Return the (x, y) coordinate for the center point of the cell that contains the specified text.  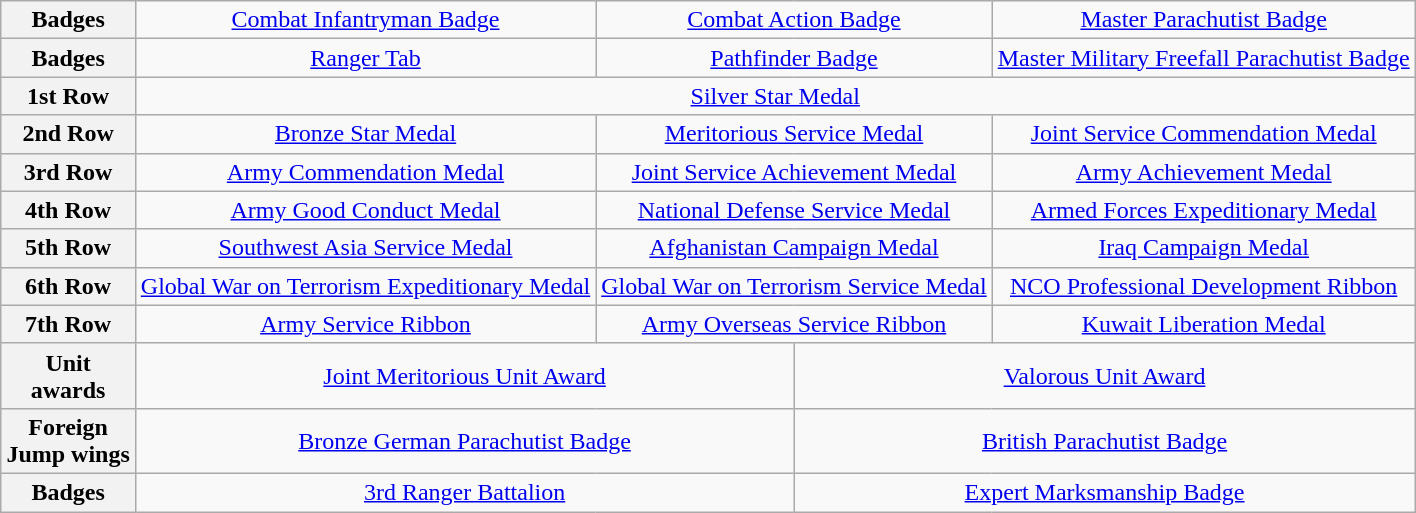
Joint Meritorious Unit Award (464, 376)
Joint Service Achievement Medal (794, 172)
British Parachutist Badge (1104, 440)
Meritorious Service Medal (794, 134)
Armed Forces Expeditionary Medal (1204, 210)
Expert Marksmanship Badge (1104, 492)
Global War on Terrorism Service Medal (794, 286)
Army Commendation Medal (365, 172)
Master Military Freefall Parachutist Badge (1204, 58)
7th Row (68, 324)
Valorous Unit Award (1104, 376)
4th Row (68, 210)
3rd Ranger Battalion (464, 492)
Southwest Asia Service Medal (365, 248)
6th Row (68, 286)
Combat Infantryman Badge (365, 20)
Kuwait Liberation Medal (1204, 324)
Ranger Tab (365, 58)
Iraq Campaign Medal (1204, 248)
Silver Star Medal (775, 96)
Unitawards (68, 376)
National Defense Service Medal (794, 210)
Joint Service Commendation Medal (1204, 134)
Combat Action Badge (794, 20)
5th Row (68, 248)
Master Parachutist Badge (1204, 20)
Army Achievement Medal (1204, 172)
Army Good Conduct Medal (365, 210)
1st Row (68, 96)
Bronze Star Medal (365, 134)
NCO Professional Development Ribbon (1204, 286)
Pathfinder Badge (794, 58)
Army Service Ribbon (365, 324)
Global War on Terrorism Expeditionary Medal (365, 286)
Army Overseas Service Ribbon (794, 324)
Foreign Jump wings (68, 440)
2nd Row (68, 134)
3rd Row (68, 172)
Afghanistan Campaign Medal (794, 248)
Bronze German Parachutist Badge (464, 440)
